Output the [x, y] coordinate of the center of the cell containing the given text.  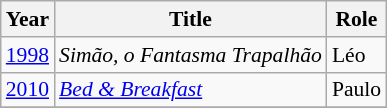
Léo [356, 55]
1998 [28, 55]
Simão, o Fantasma Trapalhão [190, 55]
2010 [28, 90]
Paulo [356, 90]
Title [190, 19]
Role [356, 19]
Year [28, 19]
Bed & Breakfast [190, 90]
